For the text-containing cell, return its midpoint in (X, Y) coordinate format. 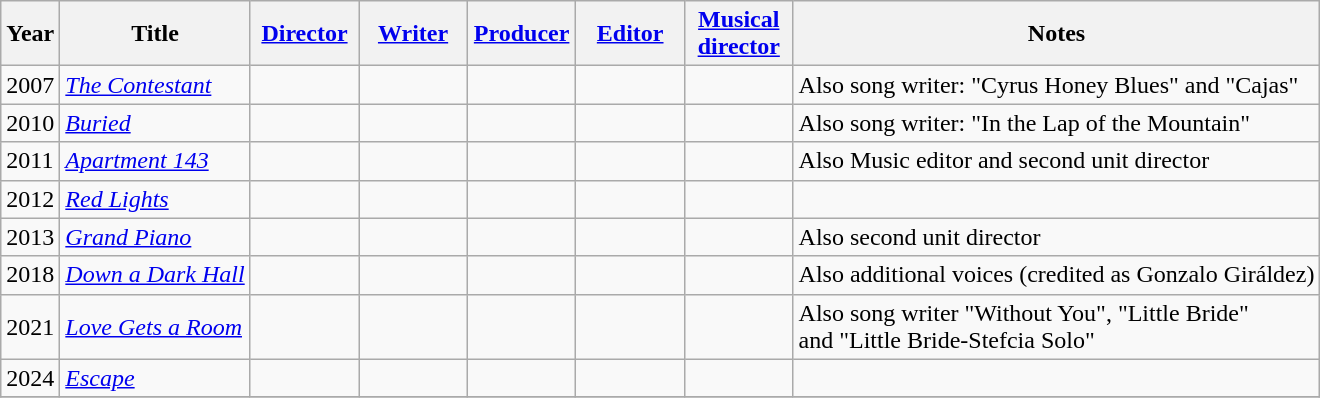
Producer (522, 34)
Also song writer "Without You", "Little Bride"and "Little Bride-Stefcia Solo" (1056, 326)
Editor (630, 34)
2010 (30, 123)
Year (30, 34)
Writer (414, 34)
Also song writer: "Cyrus Honey Blues" and "Cajas" (1056, 85)
Buried (155, 123)
Escape (155, 378)
Apartment 143 (155, 161)
Also song writer: "In the Lap of the Mountain" (1056, 123)
2013 (30, 237)
Grand Piano (155, 237)
2007 (30, 85)
2024 (30, 378)
2011 (30, 161)
Love Gets a Room (155, 326)
Director (304, 34)
The Contestant (155, 85)
2012 (30, 199)
Also Music editor and second unit director (1056, 161)
Also second unit director (1056, 237)
Title (155, 34)
2018 (30, 275)
Notes (1056, 34)
2021 (30, 326)
Down a Dark Hall (155, 275)
Also additional voices (credited as Gonzalo Giráldez) (1056, 275)
Red Lights (155, 199)
Musicaldirector (738, 34)
